From the cell containing the given text, extract its center point as (X, Y) coordinate. 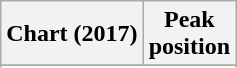
Peakposition (189, 34)
Chart (2017) (72, 34)
